Output the (x, y) coordinate of the center of the cell containing the given text.  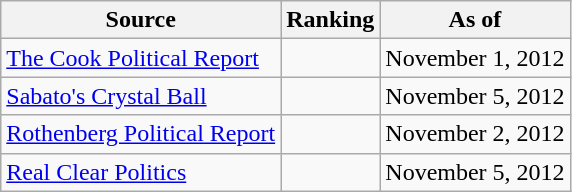
Sabato's Crystal Ball (141, 96)
As of (475, 20)
Source (141, 20)
November 2, 2012 (475, 134)
Rothenberg Political Report (141, 134)
November 1, 2012 (475, 58)
The Cook Political Report (141, 58)
Ranking (330, 20)
Real Clear Politics (141, 172)
